Identify which cell holds the provided text, then report its (x, y) central coordinate. 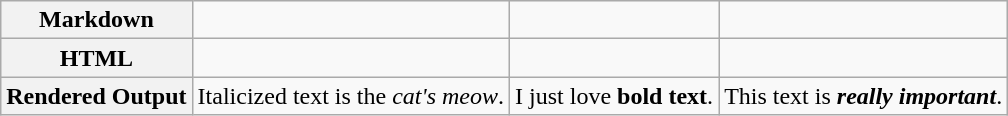
Rendered Output (96, 96)
This text is really important. (864, 96)
Markdown (96, 20)
I just love bold text. (614, 96)
HTML (96, 58)
Italicized text is the cat's meow. (350, 96)
